Scan for the cell matching the given text and deliver its (x, y) coordinate at center. 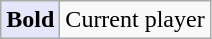
Current player (135, 20)
Bold (30, 20)
